Capture the cell that displays the provided text and extract its (x, y) central coordinate. 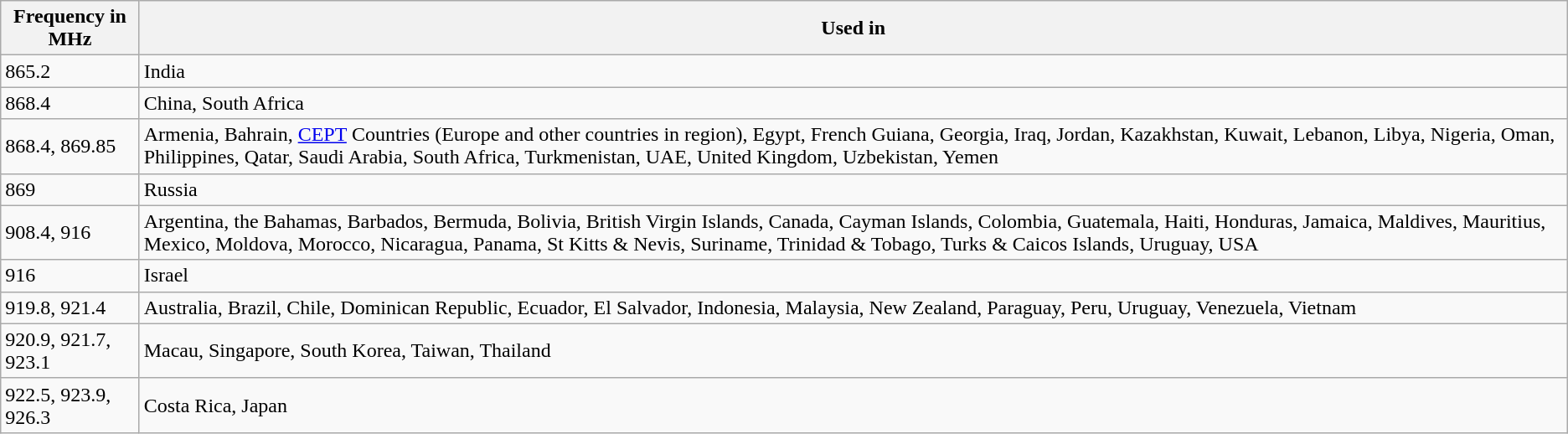
Costa Rica, Japan (853, 406)
865.2 (70, 71)
Macau, Singapore, South Korea, Taiwan, Thailand (853, 350)
Israel (853, 276)
919.8, 921.4 (70, 307)
Russia (853, 189)
908.4, 916 (70, 233)
Australia, Brazil, Chile, Dominican Republic, Ecuador, El Salvador, Indonesia, Malaysia, New Zealand, Paraguay, Peru, Uruguay, Venezuela, Vietnam (853, 307)
920.9, 921.7, 923.1 (70, 350)
China, South Africa (853, 103)
868.4, 869.85 (70, 146)
922.5, 923.9, 926.3 (70, 406)
Used in (853, 28)
Frequency in MHz (70, 28)
India (853, 71)
869 (70, 189)
868.4 (70, 103)
916 (70, 276)
